For the text-containing cell, return its midpoint in [X, Y] coordinate format. 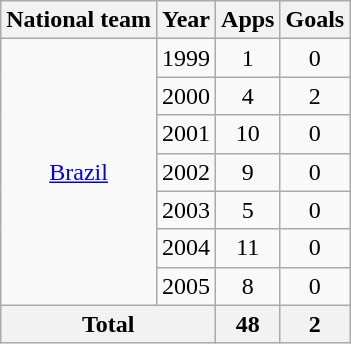
2002 [186, 172]
1 [248, 58]
2005 [186, 286]
9 [248, 172]
10 [248, 134]
Year [186, 20]
5 [248, 210]
Total [108, 324]
Brazil [79, 172]
Apps [248, 20]
4 [248, 96]
48 [248, 324]
8 [248, 286]
2000 [186, 96]
2001 [186, 134]
2003 [186, 210]
National team [79, 20]
Goals [315, 20]
1999 [186, 58]
11 [248, 248]
2004 [186, 248]
